Capture the cell that displays the provided text and extract its [x, y] central coordinate. 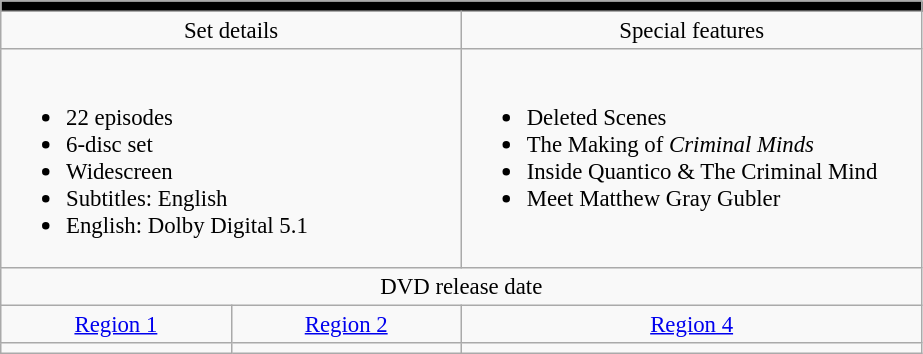
22 episodes6-disc setWidescreenSubtitles: EnglishEnglish: Dolby Digital 5.1 [232, 158]
Region 4 [692, 324]
Region 2 [346, 324]
Set details [232, 31]
DVD release date [462, 286]
Deleted ScenesThe Making of Criminal MindsInside Quantico & The Criminal MindMeet Matthew Gray Gubler [692, 158]
Special features [692, 31]
Region 1 [116, 324]
